Determine the [x, y] coordinate at the center of the cell enclosing the given text.  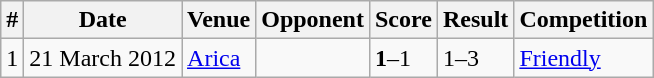
Venue [219, 20]
Result [475, 20]
21 March 2012 [103, 58]
1 [12, 58]
1–1 [403, 58]
Competition [584, 20]
1–3 [475, 58]
Friendly [584, 58]
Arica [219, 58]
Score [403, 20]
Date [103, 20]
# [12, 20]
Opponent [313, 20]
